Extract the [x, y] coordinate from the center of the cell holding the provided text.  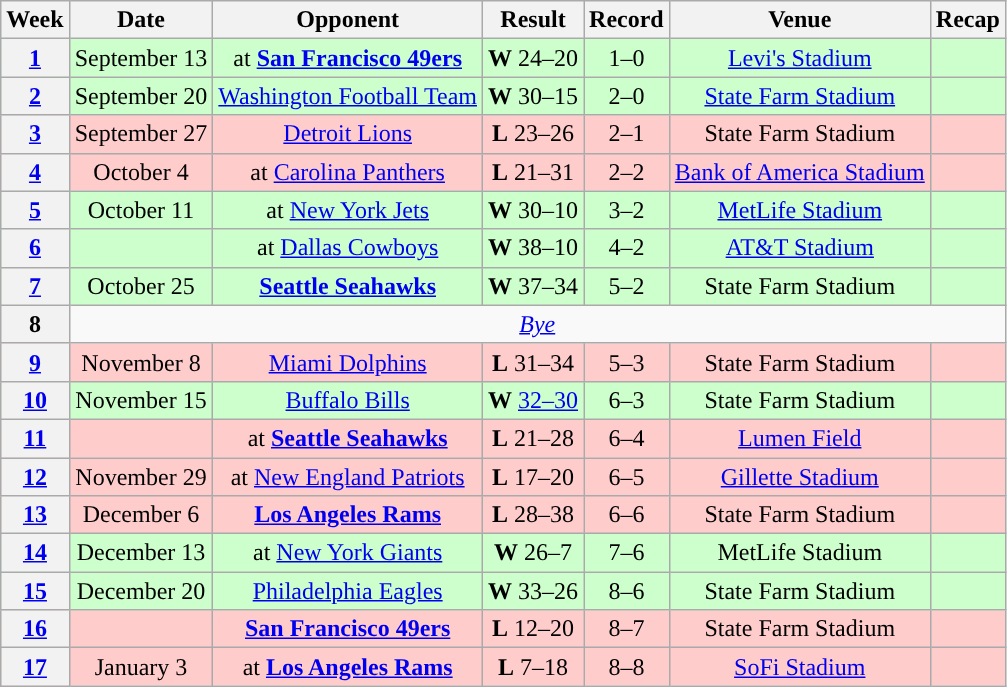
September 27 [141, 134]
8–8 [627, 667]
4–2 [627, 248]
at Los Angeles Rams [348, 667]
1–0 [627, 58]
11 [35, 438]
6–5 [627, 477]
at Dallas Cowboys [348, 248]
December 6 [141, 515]
Buffalo Bills [348, 400]
October 25 [141, 286]
Gillette Stadium [800, 477]
L 12–20 [532, 629]
8 [35, 324]
at Carolina Panthers [348, 172]
W 38–10 [532, 248]
Philadelphia Eagles [348, 591]
2–1 [627, 134]
14 [35, 553]
3 [35, 134]
W 24–20 [532, 58]
5–2 [627, 286]
AT&T Stadium [800, 248]
L 23–26 [532, 134]
Detroit Lions [348, 134]
8–7 [627, 629]
at Seattle Seahawks [348, 438]
L 21–31 [532, 172]
5–3 [627, 362]
November 8 [141, 362]
Opponent [348, 20]
4 [35, 172]
Lumen Field [800, 438]
at New York Jets [348, 210]
6–3 [627, 400]
Seattle Seahawks [348, 286]
2–2 [627, 172]
3–2 [627, 210]
Bank of America Stadium [800, 172]
9 [35, 362]
7–6 [627, 553]
Venue [800, 20]
Week [35, 20]
Miami Dolphins [348, 362]
Bye [537, 324]
15 [35, 591]
L 17–20 [532, 477]
W 33–26 [532, 591]
December 20 [141, 591]
Washington Football Team [348, 96]
W 32–30 [532, 400]
November 15 [141, 400]
6–4 [627, 438]
September 20 [141, 96]
at New England Patriots [348, 477]
Levi's Stadium [800, 58]
6 [35, 248]
Date [141, 20]
16 [35, 629]
6–6 [627, 515]
at New York Giants [348, 553]
October 4 [141, 172]
September 13 [141, 58]
December 13 [141, 553]
October 11 [141, 210]
at San Francisco 49ers [348, 58]
2–0 [627, 96]
1 [35, 58]
10 [35, 400]
November 29 [141, 477]
SoFi Stadium [800, 667]
Los Angeles Rams [348, 515]
W 30–15 [532, 96]
W 30–10 [532, 210]
January 3 [141, 667]
L 21–28 [532, 438]
2 [35, 96]
7 [35, 286]
L 7–18 [532, 667]
L 28–38 [532, 515]
Record [627, 20]
5 [35, 210]
Result [532, 20]
W 37–34 [532, 286]
17 [35, 667]
8–6 [627, 591]
Recap [968, 20]
13 [35, 515]
L 31–34 [532, 362]
W 26–7 [532, 553]
12 [35, 477]
San Francisco 49ers [348, 629]
